Output the (X, Y) coordinate of the center of the cell containing the given text.  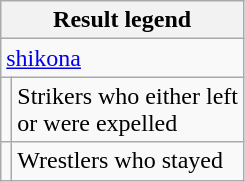
shikona (122, 58)
Result legend (122, 20)
Strikers who either left or were expelled (128, 110)
Wrestlers who stayed (128, 161)
